Detect which cell encompasses the target text, then output its [x, y] center coordinate. 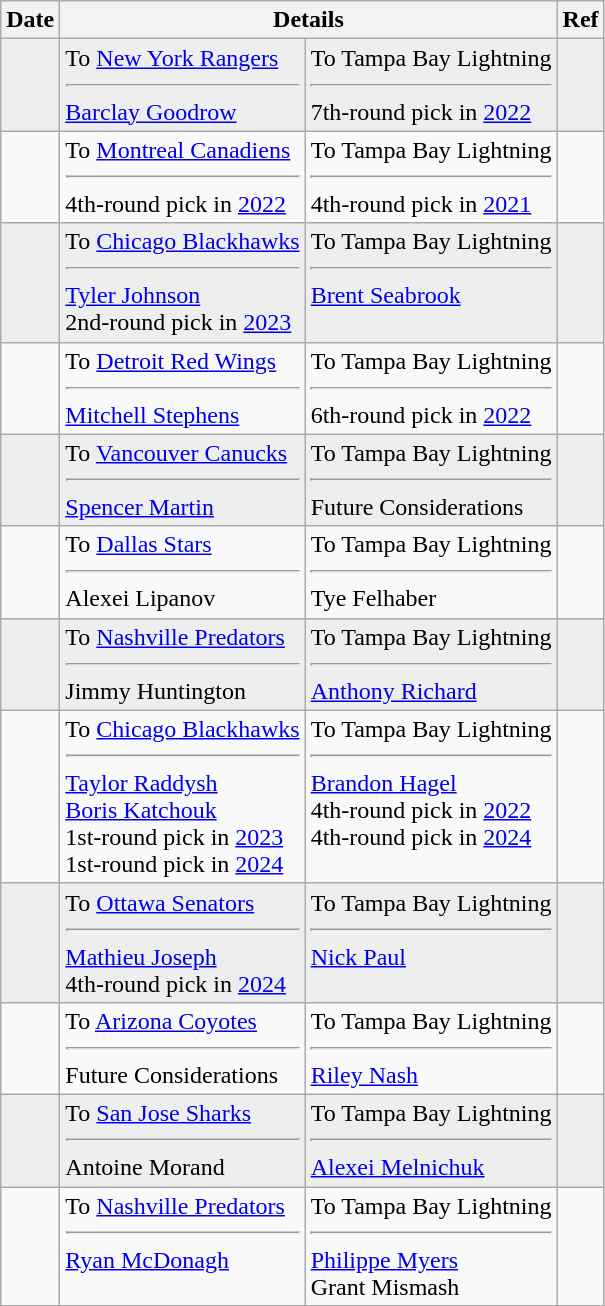
To Tampa Bay LightningRiley Nash [431, 1048]
Details [308, 20]
Date [30, 20]
To San Jose SharksAntoine Morand [182, 1140]
To Tampa Bay LightningAlexei Melnichuk [431, 1140]
To Tampa Bay Lightning4th-round pick in 2021 [431, 177]
To Vancouver CanucksSpencer Martin [182, 480]
To Montreal Canadiens4th-round pick in 2022 [182, 177]
To Dallas StarsAlexei Lipanov [182, 572]
To Tampa Bay Lightning7th-round pick in 2022 [431, 85]
To Tampa Bay LightningTye Felhaber [431, 572]
To Tampa Bay LightningAnthony Richard [431, 664]
To Tampa Bay Lightning6th-round pick in 2022 [431, 388]
To Tampa Bay LightningFuture Considerations [431, 480]
To Chicago BlackhawksTaylor RaddyshBoris Katchouk1st-round pick in 20231st-round pick in 2024 [182, 796]
Ref [580, 20]
To Tampa Bay LightningBrent Seabrook [431, 282]
To Chicago BlackhawksTyler Johnson2nd-round pick in 2023 [182, 282]
To Tampa Bay LightningPhilippe MyersGrant Mismash [431, 1246]
To Tampa Bay LightningBrandon Hagel4th-round pick in 20224th-round pick in 2024 [431, 796]
To Arizona CoyotesFuture Considerations [182, 1048]
To Nashville PredatorsJimmy Huntington [182, 664]
To Ottawa SenatorsMathieu Joseph4th-round pick in 2024 [182, 942]
To Tampa Bay LightningNick Paul [431, 942]
To Detroit Red WingsMitchell Stephens [182, 388]
To Nashville PredatorsRyan McDonagh [182, 1246]
To New York RangersBarclay Goodrow [182, 85]
